Locate the cell with the specified text and output its (x, y) center coordinate. 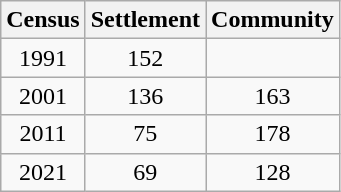
2021 (43, 172)
136 (145, 96)
2011 (43, 134)
152 (145, 58)
Census (43, 20)
2001 (43, 96)
163 (273, 96)
Settlement (145, 20)
178 (273, 134)
Community (273, 20)
75 (145, 134)
1991 (43, 58)
69 (145, 172)
128 (273, 172)
